Return the [x, y] coordinate for the center point of the cell that contains the specified text.  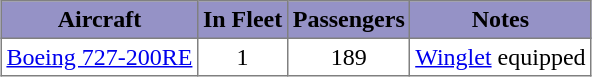
In Fleet [243, 20]
Passengers [348, 20]
Aircraft [99, 20]
1 [243, 57]
Winglet equipped [500, 57]
189 [348, 57]
Boeing 727-200RE [99, 57]
Notes [500, 20]
